From the cell containing the given text, extract its center point as (x, y) coordinate. 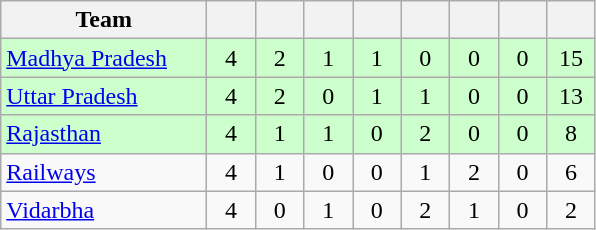
13 (572, 96)
8 (572, 134)
Rajasthan (104, 134)
Uttar Pradesh (104, 96)
6 (572, 172)
Vidarbha (104, 210)
Madhya Pradesh (104, 58)
Team (104, 20)
Railways (104, 172)
15 (572, 58)
